Detect which cell encompasses the target text, then output its (x, y) center coordinate. 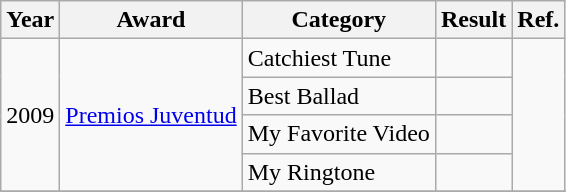
My Favorite Video (338, 134)
Catchiest Tune (338, 58)
Premios Juventud (151, 115)
Best Ballad (338, 96)
Award (151, 20)
2009 (30, 115)
Category (338, 20)
Ref. (538, 20)
My Ringtone (338, 172)
Year (30, 20)
Result (473, 20)
